Determine the (x, y) coordinate at the center of the cell enclosing the given text.  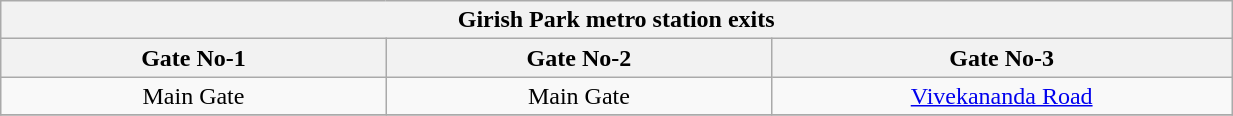
Vivekananda Road (1002, 96)
Girish Park metro station exits (616, 20)
Gate No-2 (578, 58)
Gate No-1 (194, 58)
Gate No-3 (1002, 58)
